Pinpoint the cell where the given text exists, returning its [X, Y] midpoint coordinate. 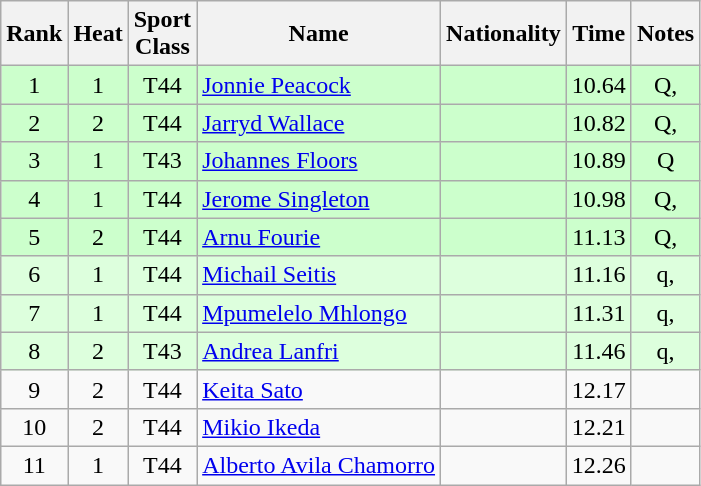
Jerome Singleton [319, 199]
Time [598, 34]
Michail Seitis [319, 275]
10 [34, 427]
Q [665, 161]
6 [34, 275]
3 [34, 161]
SportClass [162, 34]
12.17 [598, 389]
5 [34, 237]
Jarryd Wallace [319, 123]
10.89 [598, 161]
10.64 [598, 85]
Mikio Ikeda [319, 427]
8 [34, 351]
Alberto Avila Chamorro [319, 465]
4 [34, 199]
Keita Sato [319, 389]
11.13 [598, 237]
10.82 [598, 123]
Arnu Fourie [319, 237]
Rank [34, 34]
11 [34, 465]
12.26 [598, 465]
Notes [665, 34]
Name [319, 34]
10.98 [598, 199]
Andrea Lanfri [319, 351]
Jonnie Peacock [319, 85]
Heat [98, 34]
Mpumelelo Mhlongo [319, 313]
9 [34, 389]
Nationality [504, 34]
11.16 [598, 275]
12.21 [598, 427]
11.46 [598, 351]
11.31 [598, 313]
Johannes Floors [319, 161]
7 [34, 313]
